Search for the cell housing the specified text and yield its (X, Y) center coordinate. 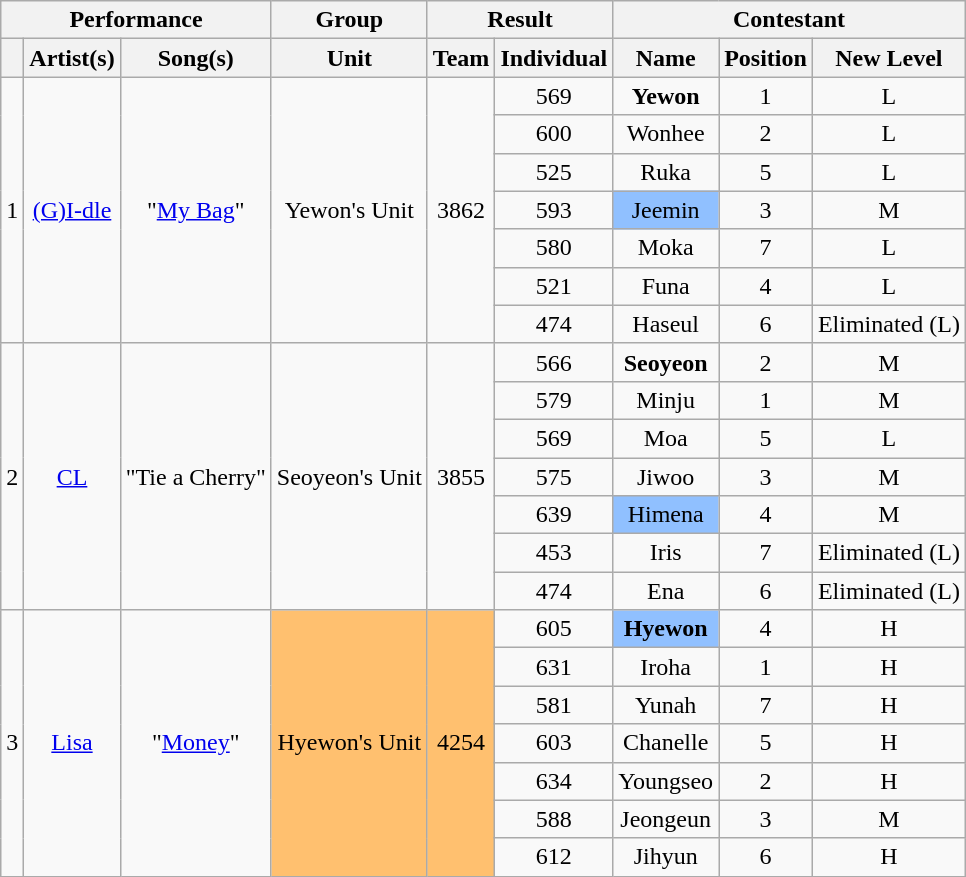
New Level (888, 58)
612 (554, 857)
Lisa (72, 743)
Chanelle (666, 743)
Position (766, 58)
Group (349, 20)
631 (554, 667)
603 (554, 743)
3862 (461, 210)
Iris (666, 553)
Moka (666, 248)
"Money" (196, 743)
"My Bag" (196, 210)
639 (554, 515)
Team (461, 58)
Hyewon's Unit (349, 743)
Jihyun (666, 857)
(G)I-dle (72, 210)
Artist(s) (72, 58)
Hyewon (666, 629)
Name (666, 58)
Jeongeun (666, 819)
4254 (461, 743)
575 (554, 477)
Jeemin (666, 210)
Unit (349, 58)
453 (554, 553)
Wonhee (666, 134)
Yewon's Unit (349, 210)
CL (72, 476)
Funa (666, 286)
Ena (666, 591)
521 (554, 286)
593 (554, 210)
Ruka (666, 172)
581 (554, 705)
Individual (554, 58)
Moa (666, 438)
634 (554, 781)
"Tie a Cherry" (196, 476)
Youngseo (666, 781)
Seoyeon's Unit (349, 476)
579 (554, 400)
Performance (136, 20)
3855 (461, 476)
Iroha (666, 667)
Yewon (666, 96)
Result (520, 20)
Minju (666, 400)
605 (554, 629)
Himena (666, 515)
525 (554, 172)
566 (554, 362)
Seoyeon (666, 362)
588 (554, 819)
580 (554, 248)
Song(s) (196, 58)
Haseul (666, 324)
Yunah (666, 705)
600 (554, 134)
Jiwoo (666, 477)
Contestant (790, 20)
